For the text-containing cell, return its midpoint in [X, Y] coordinate format. 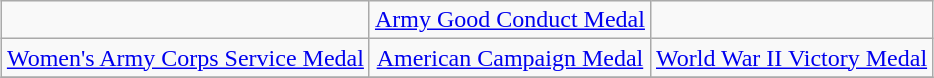
Army Good Conduct Medal [510, 20]
Women's Army Corps Service Medal [185, 58]
World War II Victory Medal [791, 58]
American Campaign Medal [510, 58]
